Identify which cell holds the provided text, then report its (x, y) central coordinate. 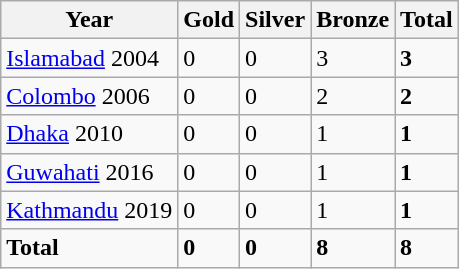
Kathmandu 2019 (90, 210)
Year (90, 20)
Gold (209, 20)
Bronze (353, 20)
Guwahati 2016 (90, 172)
Colombo 2006 (90, 96)
Dhaka 2010 (90, 134)
Islamabad 2004 (90, 58)
Silver (276, 20)
